Pinpoint the cell where the given text exists, returning its [x, y] midpoint coordinate. 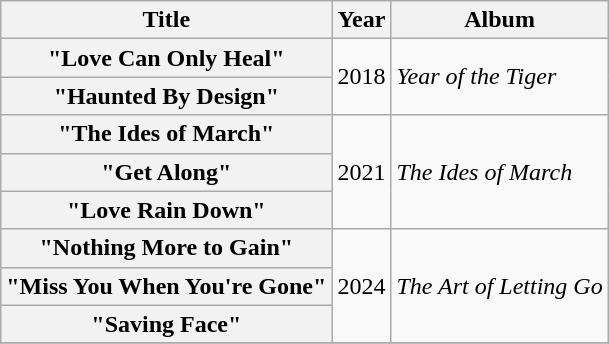
"Love Rain Down" [166, 210]
2021 [362, 172]
Year of the Tiger [500, 77]
"Miss You When You're Gone" [166, 286]
Title [166, 20]
"The Ides of March" [166, 134]
Album [500, 20]
2024 [362, 286]
"Saving Face" [166, 324]
Year [362, 20]
"Haunted By Design" [166, 96]
"Get Along" [166, 172]
The Ides of March [500, 172]
"Love Can Only Heal" [166, 58]
"Nothing More to Gain" [166, 248]
2018 [362, 77]
The Art of Letting Go [500, 286]
